Search for the cell housing the specified text and yield its [x, y] center coordinate. 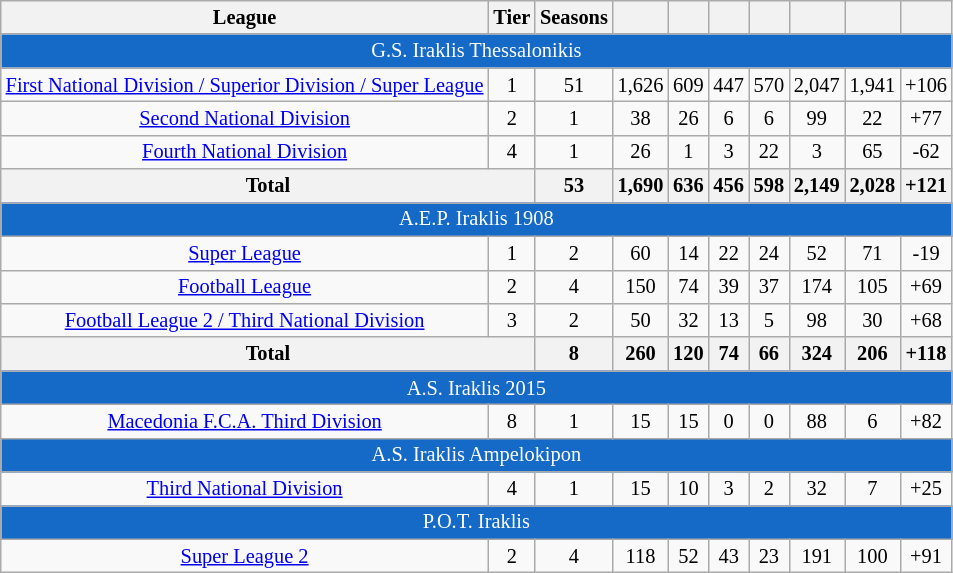
+121 [926, 186]
Super League 2 [245, 556]
A.S. Iraklis 2015 [476, 388]
100 [873, 556]
120 [688, 354]
Football League 2 / Third National Division [245, 321]
105 [873, 287]
324 [817, 354]
+91 [926, 556]
118 [641, 556]
Football League [245, 287]
First National Division / Superior Division / Super League [245, 85]
13 [729, 321]
Third National Division [245, 489]
51 [574, 85]
570 [769, 85]
609 [688, 85]
1,626 [641, 85]
60 [641, 253]
-62 [926, 152]
456 [729, 186]
+69 [926, 287]
150 [641, 287]
+82 [926, 422]
30 [873, 321]
50 [641, 321]
191 [817, 556]
P.O.T. Iraklis [476, 523]
260 [641, 354]
+68 [926, 321]
+118 [926, 354]
+77 [926, 119]
43 [729, 556]
206 [873, 354]
23 [769, 556]
5 [769, 321]
98 [817, 321]
2,149 [817, 186]
1,690 [641, 186]
37 [769, 287]
10 [688, 489]
71 [873, 253]
Tier [512, 18]
636 [688, 186]
1,941 [873, 85]
-19 [926, 253]
A.S. Iraklis Ampelokipon [476, 455]
+25 [926, 489]
G.S. Iraklis Thessalonikis [476, 51]
14 [688, 253]
2,028 [873, 186]
447 [729, 85]
+106 [926, 85]
Seasons [574, 18]
99 [817, 119]
Macedonia F.C.A. Third Division [245, 422]
53 [574, 186]
League [245, 18]
66 [769, 354]
7 [873, 489]
65 [873, 152]
Second National Division [245, 119]
24 [769, 253]
A.E.P. Iraklis 1908 [476, 220]
Super League [245, 253]
174 [817, 287]
Fourth National Division [245, 152]
38 [641, 119]
2,047 [817, 85]
39 [729, 287]
88 [817, 422]
598 [769, 186]
